Extract the (X, Y) coordinate from the center of the cell holding the provided text.  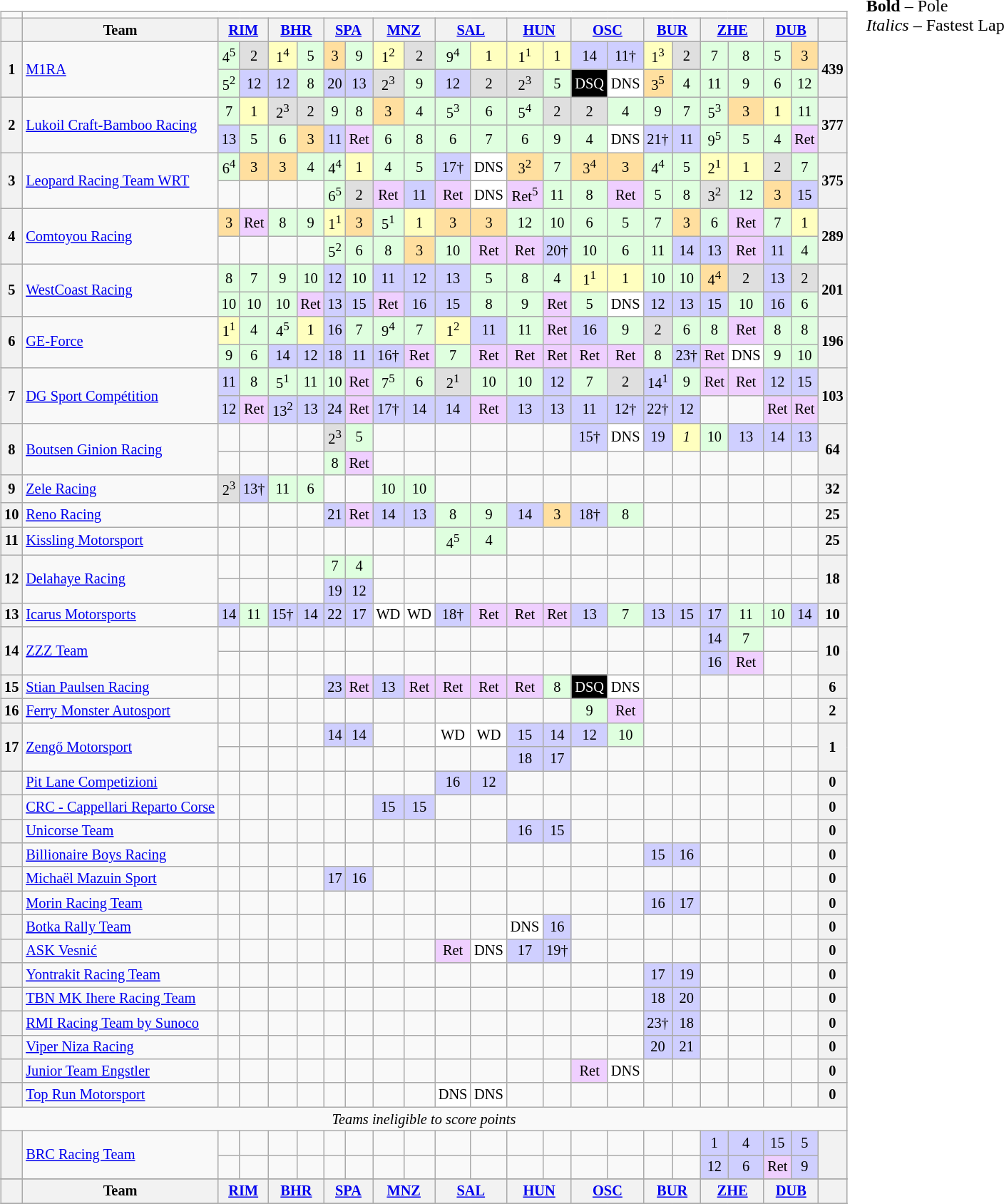
Top Run Motorsport (120, 1095)
Comtoyou Racing (120, 237)
RMI Racing Team by Sunoco (120, 1023)
95 (714, 140)
34 (589, 167)
Ferry Monster Autosport (120, 711)
Morin Racing Team (120, 903)
22 (335, 615)
Boutsen Ginion Racing (120, 449)
Kissling Motorsport (120, 541)
11† (625, 56)
Yontrakit Racing Team (120, 975)
141 (657, 382)
24 (335, 409)
Lukoil Craft-Bamboo Racing (120, 126)
439 (832, 70)
Icarus Motorsports (120, 615)
Leopard Racing Team WRT (120, 181)
Zele Racing (120, 489)
DG Sport Compétition (120, 396)
289 (832, 237)
Pit Lane Competizioni (120, 783)
196 (832, 342)
35 (657, 84)
BRC Racing Team (120, 1155)
WestCoast Racing (120, 291)
65 (335, 195)
Billionaire Boys Racing (120, 855)
12† (625, 409)
Viper Niza Racing (120, 1047)
Unicorse Team (120, 831)
Reno Racing (120, 515)
22† (657, 409)
375 (832, 181)
Delahaye Racing (120, 579)
16† (389, 356)
Botka Rally Team (120, 927)
13† (254, 489)
54 (525, 111)
M1RA (120, 70)
20† (557, 251)
ZZZ Team (120, 651)
TBN MK Ihere Racing Team (120, 999)
19† (557, 951)
132 (282, 409)
201 (832, 291)
Ret5 (525, 195)
CRC - Cappellari Reparto Corse (120, 807)
103 (832, 396)
Michaël Mazuin Sport (120, 879)
75 (389, 382)
ASK Vesnić (120, 951)
GE-Force (120, 342)
Zengő Motorsport (120, 746)
21† (657, 140)
377 (832, 126)
Junior Team Engstler (120, 1071)
Stian Paulsen Racing (120, 687)
Teams ineligible to score points (424, 1119)
